Determine the (X, Y) coordinate at the center of the cell enclosing the given text.  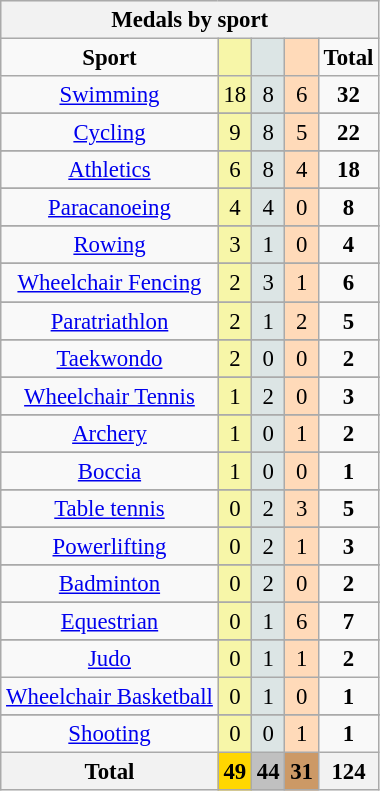
Athletics (110, 170)
Swimming (110, 95)
Table tennis (110, 509)
Taekwondo (110, 358)
Powerlifting (110, 546)
49 (234, 772)
Medals by sport (190, 20)
Archery (110, 433)
Rowing (110, 245)
Wheelchair Basketball (110, 697)
Badminton (110, 584)
Shooting (110, 734)
7 (348, 621)
124 (348, 772)
Boccia (110, 471)
9 (234, 133)
Cycling (110, 133)
Wheelchair Tennis (110, 396)
Equestrian (110, 621)
22 (348, 133)
Paracanoeing (110, 208)
Sport (110, 58)
Judo (110, 659)
32 (348, 95)
Wheelchair Fencing (110, 283)
Paratriathlon (110, 321)
44 (268, 772)
31 (302, 772)
